Determine the [x, y] coordinate at the center of the cell enclosing the given text.  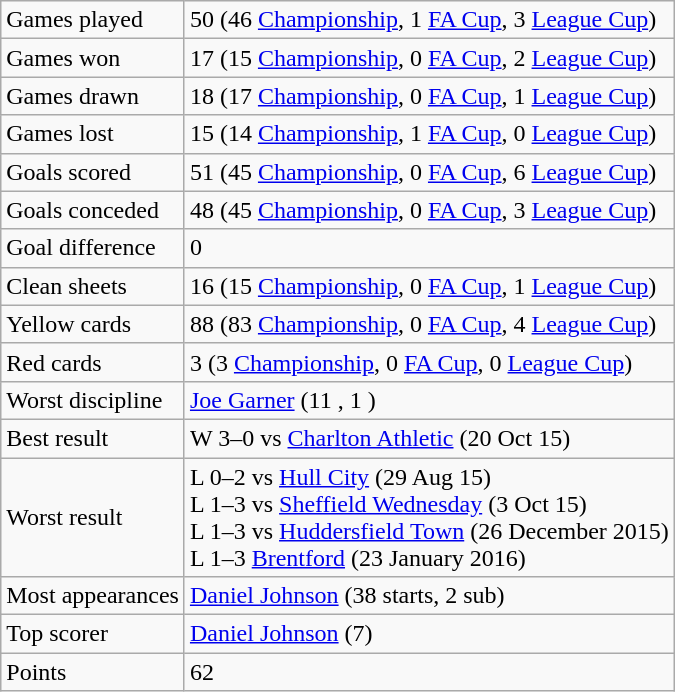
Games won [93, 58]
Goal difference [93, 248]
3 (3 Championship, 0 FA Cup, 0 League Cup) [429, 362]
Games played [93, 20]
Daniel Johnson (7) [429, 634]
50 (46 Championship, 1 FA Cup, 3 League Cup) [429, 20]
Yellow cards [93, 324]
15 (14 Championship, 1 FA Cup, 0 League Cup) [429, 134]
62 [429, 672]
16 (15 Championship, 0 FA Cup, 1 League Cup) [429, 286]
Games drawn [93, 96]
0 [429, 248]
Points [93, 672]
Joe Garner (11 , 1 ) [429, 400]
51 (45 Championship, 0 FA Cup, 6 League Cup) [429, 172]
18 (17 Championship, 0 FA Cup, 1 League Cup) [429, 96]
Best result [93, 438]
Goals conceded [93, 210]
Goals scored [93, 172]
W 3–0 vs Charlton Athletic (20 Oct 15) [429, 438]
17 (15 Championship, 0 FA Cup, 2 League Cup) [429, 58]
Red cards [93, 362]
Games lost [93, 134]
Most appearances [93, 596]
88 (83 Championship, 0 FA Cup, 4 League Cup) [429, 324]
Worst result [93, 518]
Clean sheets [93, 286]
48 (45 Championship, 0 FA Cup, 3 League Cup) [429, 210]
L 0–2 vs Hull City (29 Aug 15)L 1–3 vs Sheffield Wednesday (3 Oct 15)L 1–3 vs Huddersfield Town (26 December 2015)L 1–3 Brentford (23 January 2016) [429, 518]
Top scorer [93, 634]
Worst discipline [93, 400]
Daniel Johnson (38 starts, 2 sub) [429, 596]
